Detect which cell encompasses the target text, then output its [x, y] center coordinate. 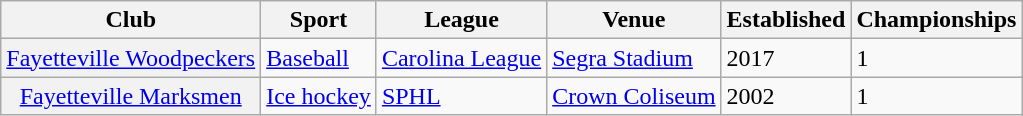
Ice hockey [319, 96]
Established [786, 20]
Sport [319, 20]
2002 [786, 96]
Baseball [319, 58]
League [461, 20]
SPHL [461, 96]
Crown Coliseum [634, 96]
Fayetteville Marksmen [131, 96]
Club [131, 20]
Championships [936, 20]
Segra Stadium [634, 58]
Carolina League [461, 58]
Fayetteville Woodpeckers [131, 58]
Venue [634, 20]
2017 [786, 58]
